Identify which cell holds the provided text, then report its [x, y] central coordinate. 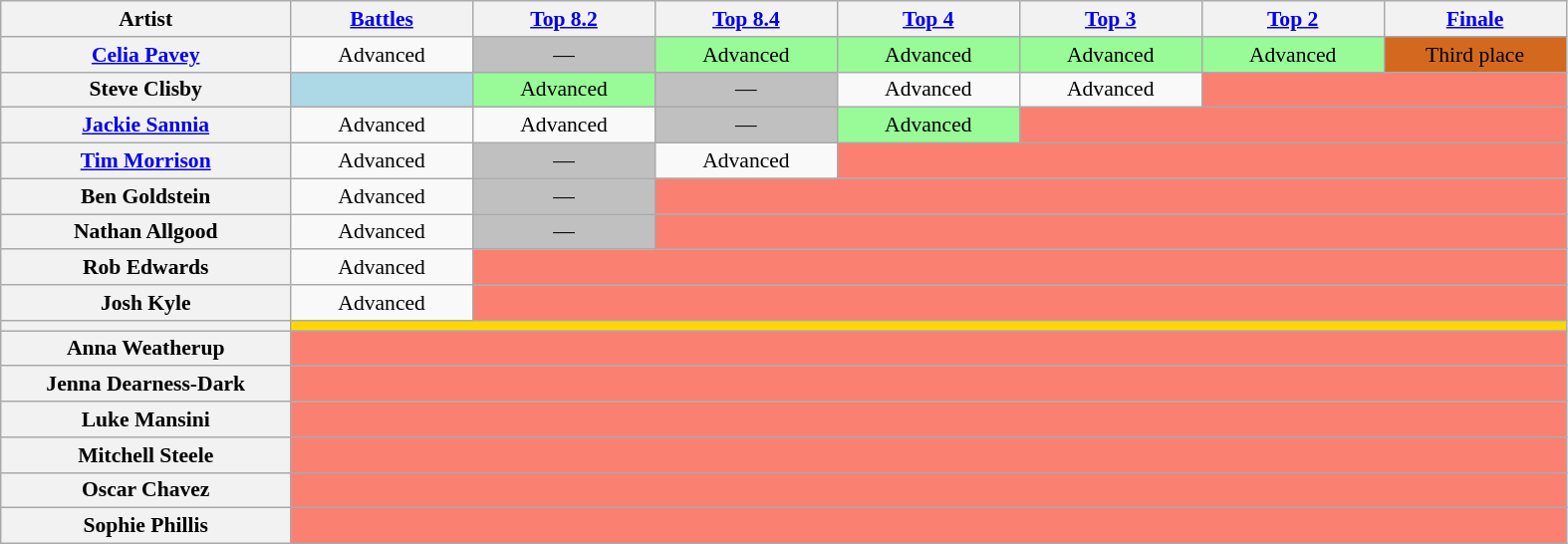
Nathan Allgood [145, 232]
Anna Weatherup [145, 349]
Oscar Chavez [145, 490]
Josh Kyle [145, 303]
Top 2 [1293, 19]
Celia Pavey [145, 55]
Luke Mansini [145, 419]
Top 8.4 [745, 19]
Top 8.2 [564, 19]
Third place [1474, 55]
Jackie Sannia [145, 126]
Ben Goldstein [145, 196]
Sophie Phillis [145, 526]
Finale [1474, 19]
Battles [383, 19]
Top 3 [1110, 19]
Tim Morrison [145, 161]
Rob Edwards [145, 268]
Steve Clisby [145, 90]
Mitchell Steele [145, 455]
Top 4 [928, 19]
Artist [145, 19]
Jenna Dearness-Dark [145, 385]
